Determine the (x, y) coordinate at the center of the cell enclosing the given text.  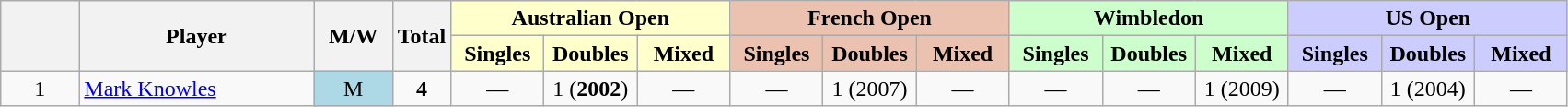
Player (197, 36)
1 (2007) (869, 89)
M/W (354, 36)
1 (2002) (591, 89)
M (354, 89)
4 (422, 89)
1 (41, 89)
1 (2004) (1427, 89)
Australian Open (591, 18)
US Open (1427, 18)
Mark Knowles (197, 89)
Wimbledon (1149, 18)
Total (422, 36)
1 (2009) (1241, 89)
French Open (869, 18)
